Find where the given text appears and provide that cell's center as [X, Y] coordinate. 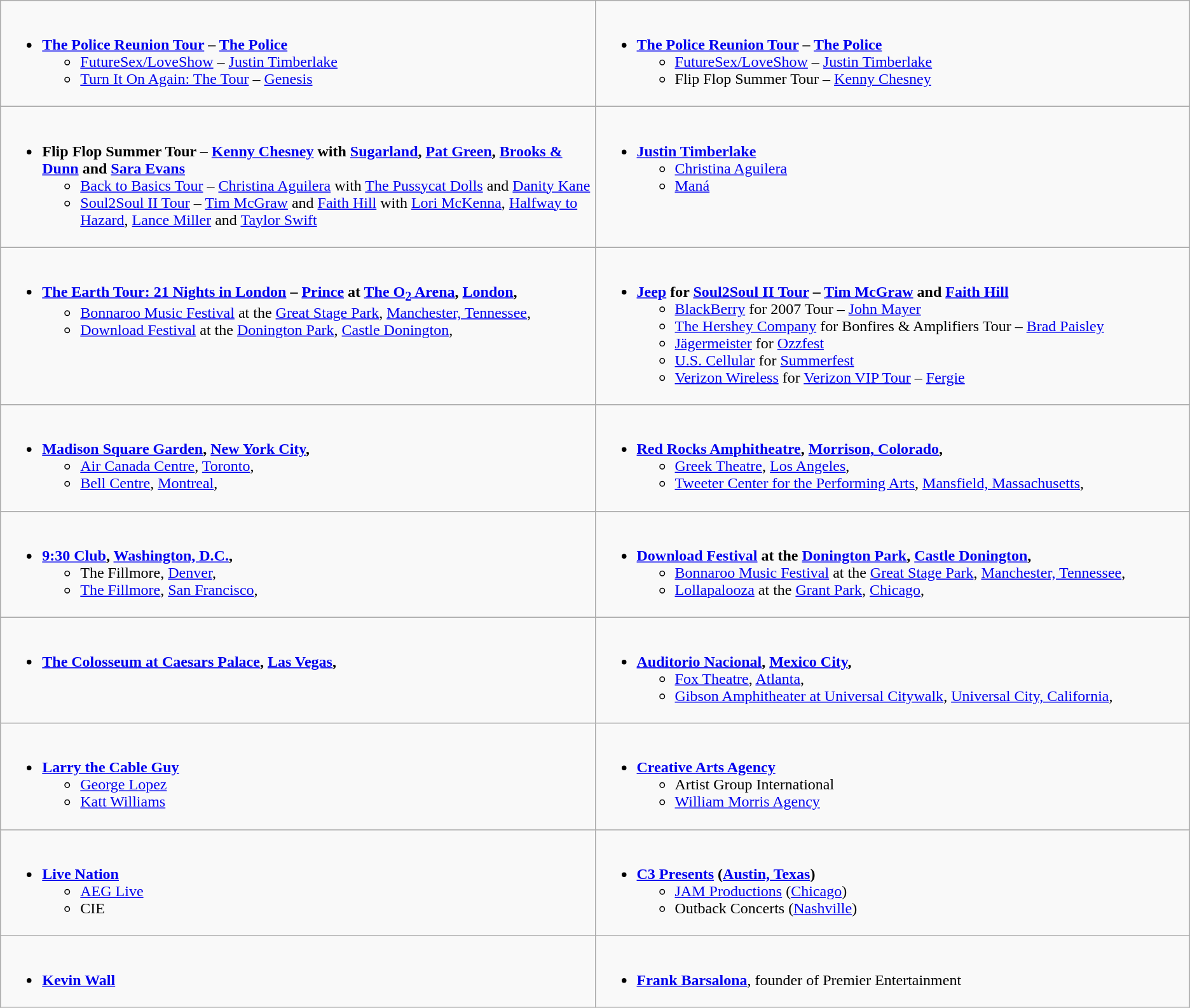
Live NationAEG LiveCIE [297, 882]
Frank Barsalona, founder of Premier Entertainment [892, 971]
9:30 Club, Washington, D.C., The Fillmore, Denver, The Fillmore, San Francisco, [297, 564]
C3 Presents (Austin, Texas)JAM Productions (Chicago)Outback Concerts (Nashville) [892, 882]
Red Rocks Amphitheatre, Morrison, Colorado, Greek Theatre, Los Angeles, Tweeter Center for the Performing Arts, Mansfield, Massachusetts, [892, 458]
The Police Reunion Tour – The PoliceFutureSex/LoveShow – Justin TimberlakeFlip Flop Summer Tour – Kenny Chesney [892, 53]
Justin TimberlakeChristina AguileraManá [892, 177]
Creative Arts AgencyArtist Group InternationalWilliam Morris Agency [892, 777]
Larry the Cable GuyGeorge LopezKatt Williams [297, 777]
Auditorio Nacional, Mexico City, Fox Theatre, Atlanta, Gibson Amphitheater at Universal Citywalk, Universal City, California, [892, 670]
Kevin Wall [297, 971]
Madison Square Garden, New York City, Air Canada Centre, Toronto, Bell Centre, Montreal, [297, 458]
The Colosseum at Caesars Palace, Las Vegas, [297, 670]
The Police Reunion Tour – The PoliceFutureSex/LoveShow – Justin TimberlakeTurn It On Again: The Tour – Genesis [297, 53]
